Return the (X, Y) coordinate for the center point of the cell that contains the specified text.  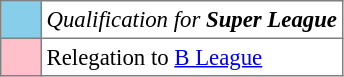
Relegation to B League (192, 57)
Qualification for Super League (192, 20)
